Find where the given text appears and provide that cell's center as [x, y] coordinate. 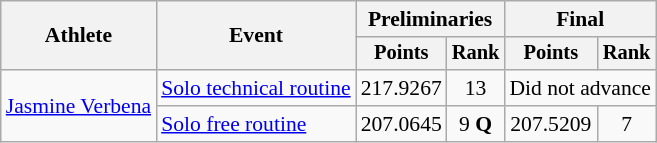
Final [580, 19]
Athlete [78, 36]
Jasmine Verbena [78, 106]
Event [256, 36]
Did not advance [580, 88]
217.9267 [402, 88]
Solo free routine [256, 124]
9 Q [476, 124]
207.0645 [402, 124]
207.5209 [550, 124]
Solo technical routine [256, 88]
Preliminaries [430, 19]
7 [626, 124]
13 [476, 88]
